Find where the given text appears and provide that cell's center as (X, Y) coordinate. 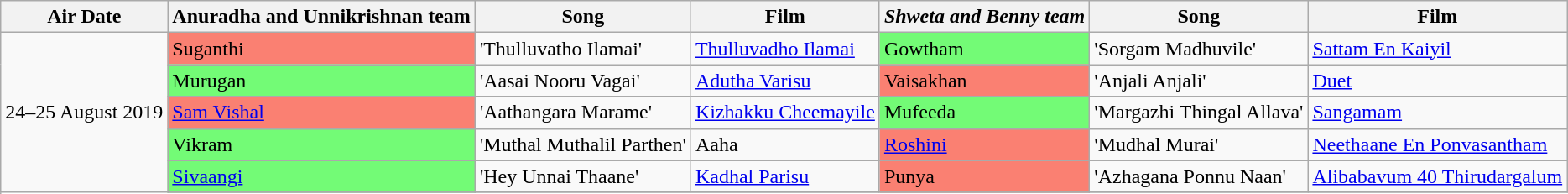
Sangamam (1438, 113)
Aaha (785, 144)
'Mudhal Murai' (1199, 144)
Anuradha and Unnikrishnan team (322, 17)
'Sorgam Madhuvile' (1199, 49)
Punya (984, 176)
Mufeeda (984, 113)
24–25 August 2019 (84, 113)
'Hey Unnai Thaane' (582, 176)
Duet (1438, 81)
Roshini (984, 144)
Shweta and Benny team (984, 17)
'Aasai Nooru Vagai' (582, 81)
Kadhal Parisu (785, 176)
Sattam En Kaiyil (1438, 49)
Thulluvadho Ilamai (785, 49)
'Margazhi Thingal Allava' (1199, 113)
Air Date (84, 17)
Suganthi (322, 49)
'Azhagana Ponnu Naan' (1199, 176)
'Anjali Anjali' (1199, 81)
Vikram (322, 144)
Adutha Varisu (785, 81)
'Muthal Muthalil Parthen' (582, 144)
Neethaane En Ponvasantham (1438, 144)
Kizhakku Cheemayile (785, 113)
Murugan (322, 81)
Gowtham (984, 49)
'Thulluvatho Ilamai' (582, 49)
Sivaangi (322, 176)
'Aathangara Marame' (582, 113)
Alibabavum 40 Thirudargalum (1438, 176)
Sam Vishal (322, 113)
Vaisakhan (984, 81)
